Provide the [X, Y] coordinate of the cell's center where the given text is located.  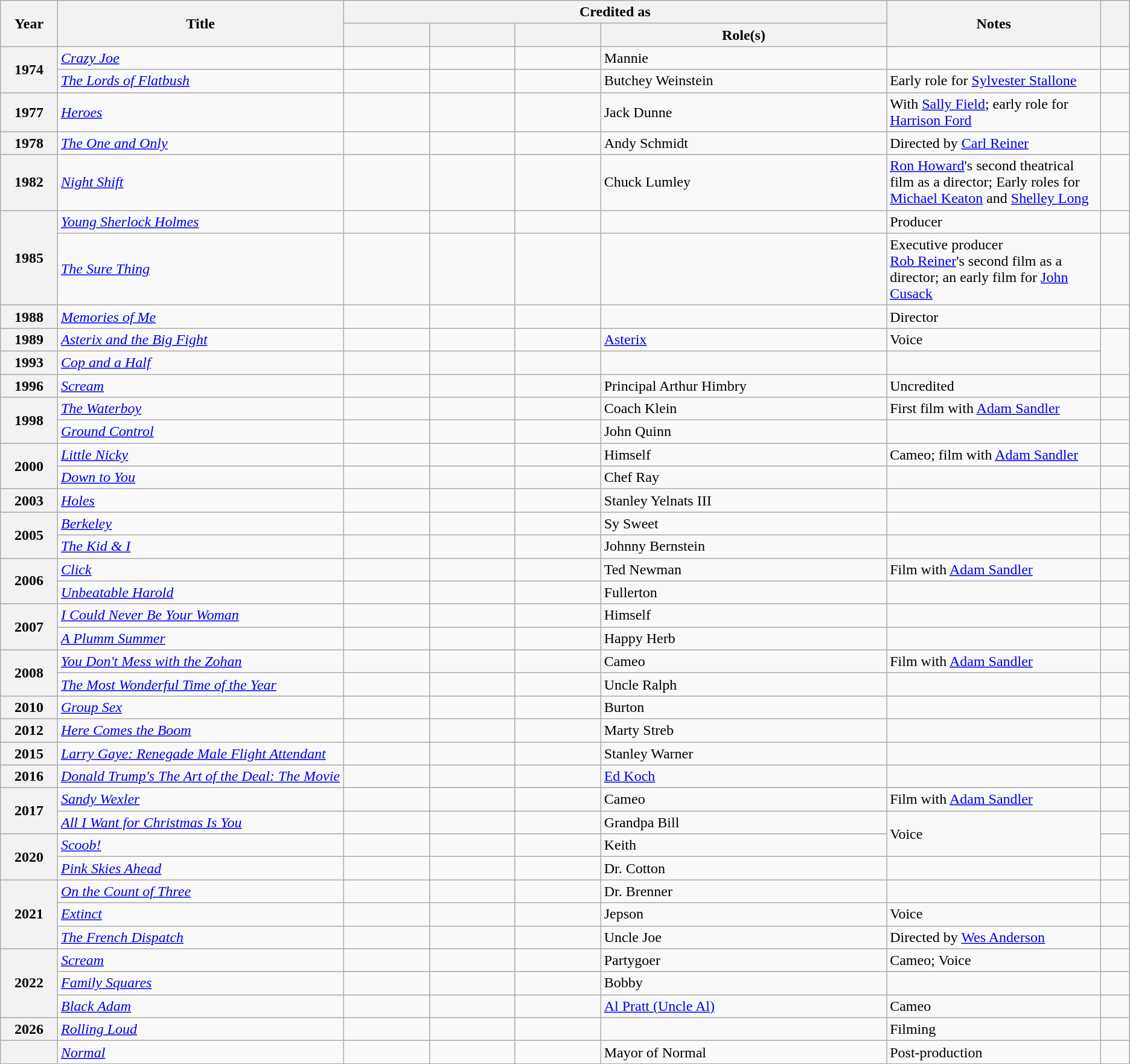
The Sure Thing [200, 269]
2003 [29, 501]
Grandpa Bill [744, 822]
2015 [29, 753]
Dr. Cotton [744, 868]
Stanley Warner [744, 753]
1989 [29, 339]
2005 [29, 535]
Directed by Carl Reiner [994, 143]
Al Pratt (Uncle Al) [744, 1006]
1998 [29, 420]
Producer [994, 222]
Asterix [744, 339]
With Sally Field; early role for Harrison Ford [994, 112]
Executive producerRob Reiner's second film as a director; an early film for John Cusack [994, 269]
First film with Adam Sandler [994, 409]
2000 [29, 466]
2006 [29, 581]
Berkeley [200, 524]
On the Count of Three [200, 891]
Year [29, 24]
Pink Skies Ahead [200, 868]
Fullerton [744, 592]
Black Adam [200, 1006]
Normal [200, 1052]
Ed Koch [744, 777]
Role(s) [744, 35]
Post-production [994, 1052]
Butchey Weinstein [744, 81]
Ground Control [200, 432]
Credited as [615, 12]
Unbeatable Harold [200, 592]
You Don't Mess with the Zohan [200, 661]
The French Dispatch [200, 937]
Night Shift [200, 182]
Donald Trump's The Art of the Deal: The Movie [200, 777]
Cameo; Voice [994, 960]
1978 [29, 143]
Ted Newman [744, 569]
Marty Streb [744, 730]
Jepson [744, 914]
The Most Wonderful Time of the Year [200, 684]
Mannie [744, 58]
Heroes [200, 112]
Scoob! [200, 845]
John Quinn [744, 432]
The Kid & I [200, 546]
Partygoer [744, 960]
Coach Klein [744, 409]
I Could Never Be Your Woman [200, 615]
Directed by Wes Anderson [994, 937]
1988 [29, 316]
The One and Only [200, 143]
2012 [29, 730]
Stanley Yelnats III [744, 501]
Sy Sweet [744, 524]
Uncredited [994, 386]
Cop and a Half [200, 362]
Rolling Loud [200, 1029]
Notes [994, 24]
Down to You [200, 478]
2007 [29, 627]
Johnny Bernstein [744, 546]
Keith [744, 845]
Family Squares [200, 983]
Chef Ray [744, 478]
All I Want for Christmas Is You [200, 822]
Principal Arthur Himbry [744, 386]
Chuck Lumley [744, 182]
1977 [29, 112]
2020 [29, 857]
Cameo; film with Adam Sandler [994, 455]
Here Comes the Boom [200, 730]
Young Sherlock Holmes [200, 222]
Uncle Ralph [744, 684]
2016 [29, 777]
2021 [29, 914]
2026 [29, 1029]
Burton [744, 707]
Click [200, 569]
A Plumm Summer [200, 638]
Happy Herb [744, 638]
1985 [29, 257]
Larry Gaye: Renegade Male Flight Attendant [200, 753]
Filming [994, 1029]
2017 [29, 811]
2008 [29, 673]
Memories of Me [200, 316]
Crazy Joe [200, 58]
Jack Dunne [744, 112]
1982 [29, 182]
The Lords of Flatbush [200, 81]
Dr. Brenner [744, 891]
Mayor of Normal [744, 1052]
Andy Schmidt [744, 143]
2010 [29, 707]
Asterix and the Big Fight [200, 339]
1993 [29, 362]
Little Nicky [200, 455]
The Waterboy [200, 409]
Uncle Joe [744, 937]
Ron Howard's second theatrical film as a director; Early roles for Michael Keaton and Shelley Long [994, 182]
Director [994, 316]
Extinct [200, 914]
Title [200, 24]
Early role for Sylvester Stallone [994, 81]
Sandy Wexler [200, 800]
Bobby [744, 983]
Holes [200, 501]
1974 [29, 69]
1996 [29, 386]
2022 [29, 983]
Group Sex [200, 707]
